Provide the [X, Y] coordinate of the cell's center where the given text is located.  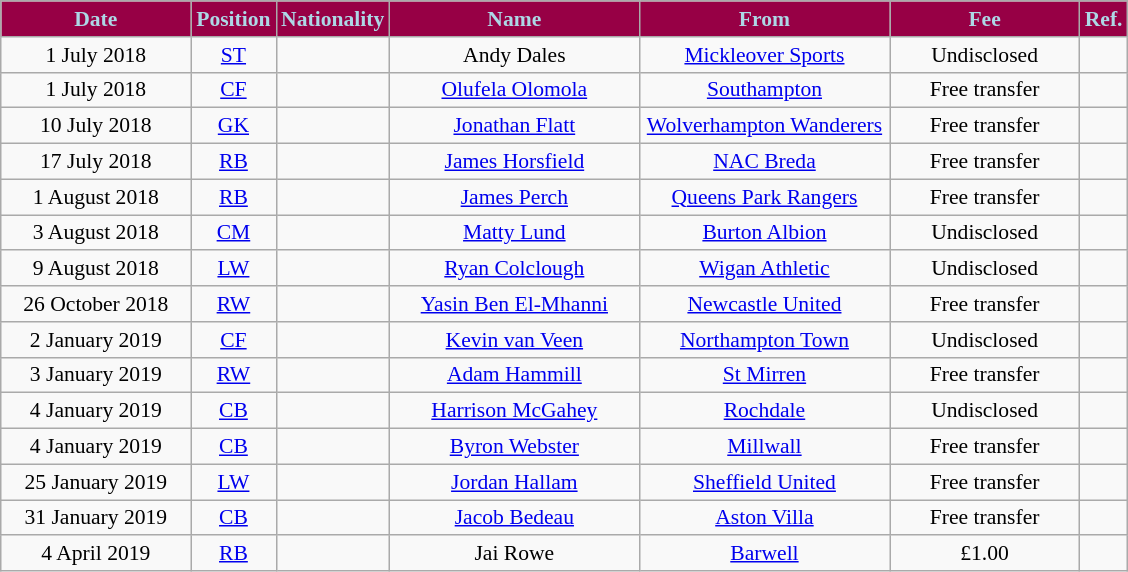
Yasin Ben El-Mhanni [514, 304]
Rochdale [764, 411]
CM [234, 233]
James Perch [514, 197]
Jacob Bedeau [514, 518]
Position [234, 19]
Barwell [764, 554]
17 July 2018 [96, 162]
Date [96, 19]
Newcastle United [764, 304]
10 July 2018 [96, 126]
Millwall [764, 447]
£1.00 [985, 554]
4 April 2019 [96, 554]
Aston Villa [764, 518]
3 January 2019 [96, 375]
St Mirren [764, 375]
Wigan Athletic [764, 269]
Southampton [764, 90]
9 August 2018 [96, 269]
Byron Webster [514, 447]
Jordan Hallam [514, 482]
Olufela Olomola [514, 90]
Nationality [332, 19]
Matty Lund [514, 233]
31 January 2019 [96, 518]
Fee [985, 19]
1 August 2018 [96, 197]
GK [234, 126]
Name [514, 19]
From [764, 19]
Burton Albion [764, 233]
ST [234, 55]
2 January 2019 [96, 340]
Jai Rowe [514, 554]
Adam Hammill [514, 375]
Harrison McGahey [514, 411]
Queens Park Rangers [764, 197]
Jonathan Flatt [514, 126]
Mickleover Sports [764, 55]
Sheffield United [764, 482]
Wolverhampton Wanderers [764, 126]
NAC Breda [764, 162]
3 August 2018 [96, 233]
Ref. [1104, 19]
Andy Dales [514, 55]
26 October 2018 [96, 304]
Northampton Town [764, 340]
Ryan Colclough [514, 269]
Kevin van Veen [514, 340]
James Horsfield [514, 162]
25 January 2019 [96, 482]
